Output the (x, y) coordinate of the center of the cell containing the given text.  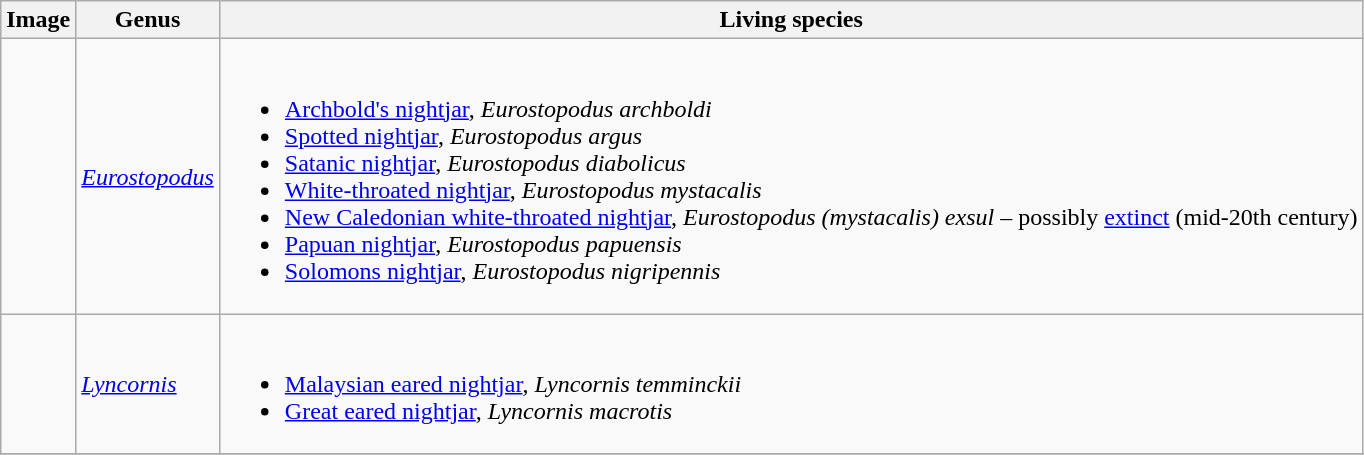
Living species (791, 20)
Eurostopodus (148, 176)
Lyncornis (148, 384)
Image (38, 20)
Malaysian eared nightjar, Lyncornis temminckiiGreat eared nightjar, Lyncornis macrotis (791, 384)
Genus (148, 20)
